Provide the (X, Y) coordinate of the cell's center where the given text is located.  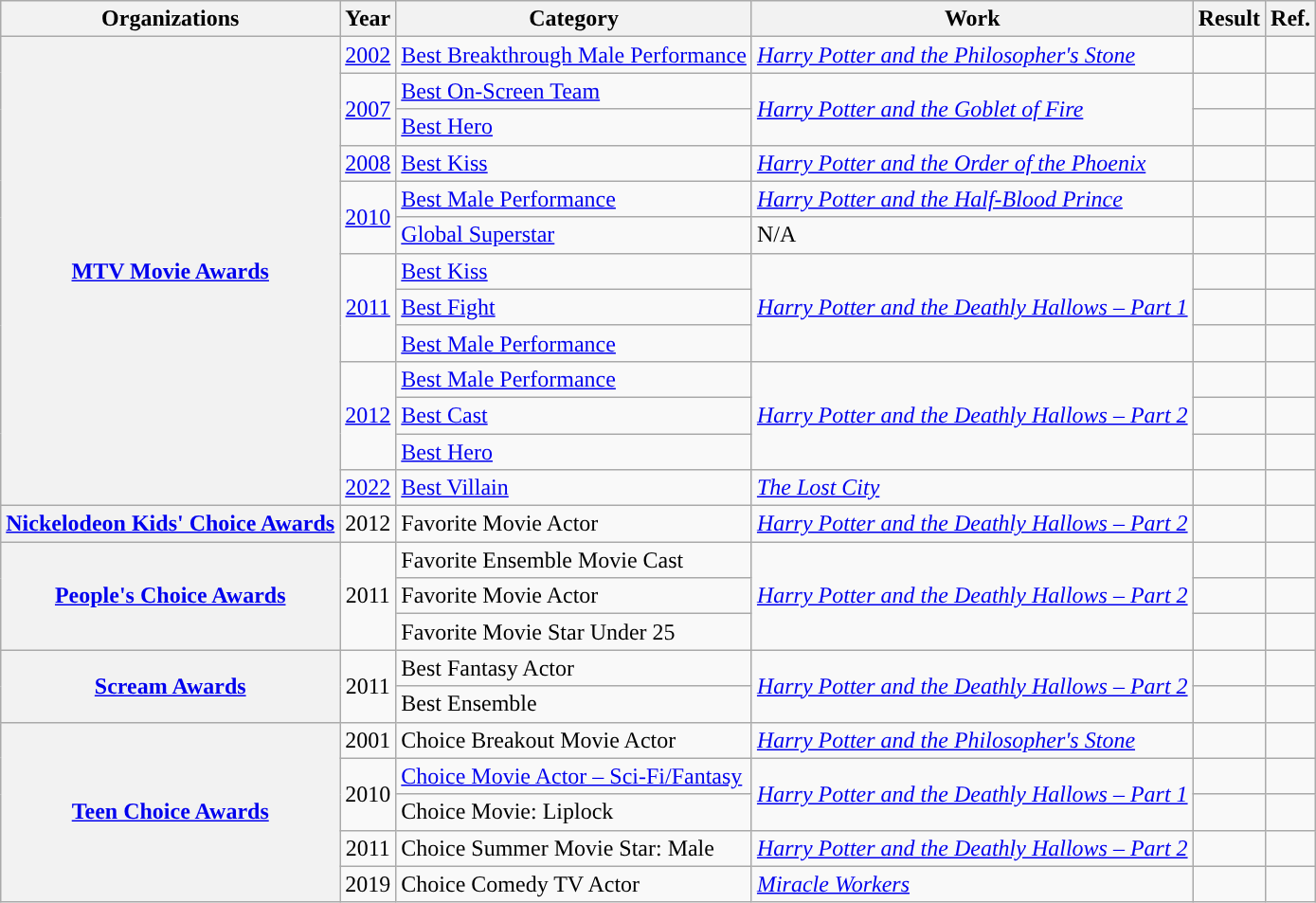
Result (1229, 19)
People's Choice Awards (171, 596)
Harry Potter and the Order of the Phoenix (972, 163)
Choice Comedy TV Actor (574, 884)
Best Ensemble (574, 704)
Miracle Workers (972, 884)
Choice Summer Movie Star: Male (574, 848)
N/A (972, 235)
2001 (368, 740)
Favorite Movie Star Under 25 (574, 632)
Organizations (171, 19)
Work (972, 19)
Choice Breakout Movie Actor (574, 740)
2008 (368, 163)
2019 (368, 884)
Harry Potter and the Half-Blood Prince (972, 199)
2007 (368, 109)
Category (574, 19)
The Lost City (972, 488)
Choice Movie Actor – Sci-Fi/Fantasy (574, 776)
Scream Awards (171, 686)
Favorite Ensemble Movie Cast (574, 560)
Teen Choice Awards (171, 812)
2022 (368, 488)
Best Breakthrough Male Performance (574, 55)
2002 (368, 55)
Choice Movie: Liplock (574, 812)
MTV Movie Awards (171, 271)
Nickelodeon Kids' Choice Awards (171, 524)
Best On-Screen Team (574, 91)
Best Villain (574, 488)
Best Fight (574, 307)
Year (368, 19)
Harry Potter and the Goblet of Fire (972, 109)
Global Superstar (574, 235)
Best Fantasy Actor (574, 668)
Best Cast (574, 415)
Ref. (1290, 19)
